Identify which cell holds the provided text, then report its [x, y] central coordinate. 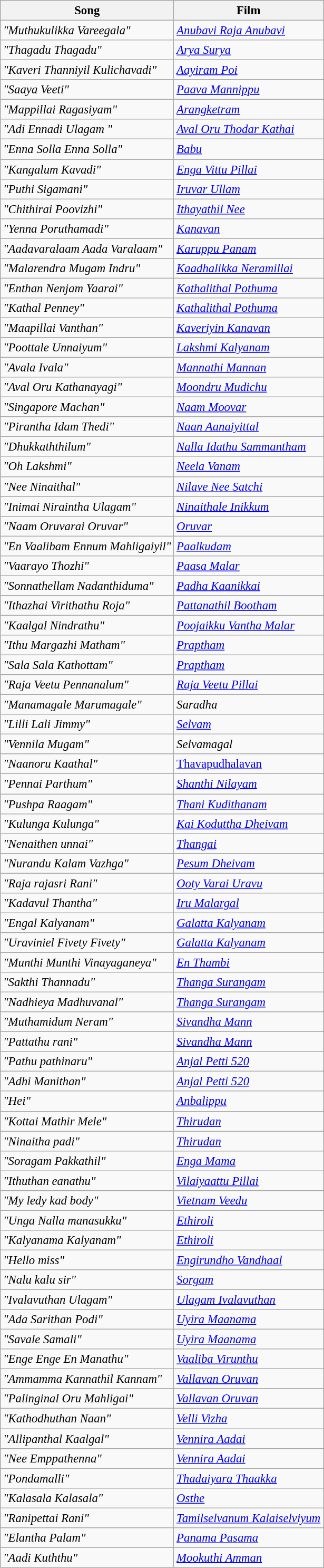
Selvam [249, 724]
"Enthan Nenjam Yaarai" [87, 288]
"Pennai Parthum" [87, 784]
Mannathi Mannan [249, 368]
"Adhi Manithan" [87, 1082]
Kai Koduttha Dheivam [249, 824]
"Ninaitha padi" [87, 1141]
Selvamagal [249, 744]
Thavapudhalavan [249, 764]
"Sakthi Thannadu" [87, 982]
"Enge Enge En Manathu" [87, 1359]
"Saaya Veeti" [87, 90]
"Nalu kalu sir" [87, 1280]
Ooty Varai Uravu [249, 883]
"Chithirai Poovizhi" [87, 209]
"Inimai Niraintha Ulagam" [87, 506]
Nilave Nee Satchi [249, 486]
Anubavi Raja Anubavi [249, 31]
"Ranipettai Rani" [87, 1518]
"Ammamma Kannathil Kannam" [87, 1379]
"Vaarayo Thozhi" [87, 566]
"Palinginal Oru Mahligai" [87, 1399]
"Nadhieya Madhuvanal" [87, 1002]
Neela Vanam [249, 467]
"Naanoru Kaathal" [87, 764]
Iru Malargal [249, 903]
"Pondamalli" [87, 1478]
"Pattathu rani" [87, 1042]
Ithayathil Nee [249, 209]
Kaadhalikka Neramillai [249, 269]
"Pathu pathinaru" [87, 1062]
"Elantha Palam" [87, 1538]
Babu [249, 149]
"Hello miss" [87, 1260]
"Ithazhai Virithathu Roja" [87, 606]
"Sonnathellam Nadanthiduma" [87, 586]
Panama Pasama [249, 1538]
Poojaikku Vantha Malar [249, 625]
Aval Oru Thodar Kathai [249, 129]
"Kottai Mathir Mele" [87, 1121]
"Kalasala Kalasala" [87, 1498]
"Engal Kalyanam" [87, 923]
Naan Aanaiyittal [249, 427]
Paava Mannippu [249, 90]
"Nenaithen unnai" [87, 844]
"Kalyanama Kalyanam" [87, 1240]
Raja Veetu Pillai [249, 685]
"Allipanthal Kaalgal" [87, 1439]
"Nee Ninaithal" [87, 486]
"Mappillai Ragasiyam" [87, 110]
Song [87, 11]
"Raja Veetu Pennanalum" [87, 685]
Paasa Malar [249, 566]
"Uraviniel Fivety Fivety" [87, 943]
Enga Mama [249, 1161]
"Singapore Machan" [87, 407]
"Nee Emppathenna" [87, 1458]
"Puthi Sigamani" [87, 189]
Moondru Mudichu [249, 387]
"Poottale Unnaiyum" [87, 348]
"My ledy kad body" [87, 1201]
Tamilselvanum Kalaiselviyum [249, 1518]
"Ithu Margazhi Matham" [87, 645]
Vilaiyaattu Pillai [249, 1181]
"Oh Lakshmi" [87, 467]
"Ivalavuthan Ulagam" [87, 1300]
Arya Surya [249, 50]
"Sala Sala Kathottam" [87, 665]
Aayiram Poi [249, 70]
"En Vaalibam Ennum Mahligaiyil" [87, 546]
Osthe [249, 1498]
"Vennila Mugam" [87, 744]
"Adi Ennadi Ulagam " [87, 129]
Ninaithale Inikkum [249, 506]
"Munthi Munthi Vinayaganeya" [87, 962]
Arangketram [249, 110]
Padha Kaanikkai [249, 586]
"Avala Ivala" [87, 368]
"Maapillai Vanthan" [87, 328]
"Malarendra Mugam Indru" [87, 269]
"Unga Nalla manasukku" [87, 1220]
"Kadavul Thantha" [87, 903]
"Soragam Pakkathil" [87, 1161]
"Kaalgal Nindrathu" [87, 625]
"Naam Oruvarai Oruvar" [87, 526]
"Hei" [87, 1102]
"Enna Solla Enna Solla" [87, 149]
"Lilli Lali Jimmy" [87, 724]
"Dhukkaththilum" [87, 447]
Velli Vizha [249, 1419]
"Pirantha Idam Thedi" [87, 427]
"Aval Oru Kathanayagi" [87, 387]
Engirundho Vandhaal [249, 1260]
Vaaliba Virunthu [249, 1359]
Iruvar Ullam [249, 189]
"Kaveri Thanniyil Kulichavadi" [87, 70]
"Ada Sarithan Podi" [87, 1320]
"Manamagale Marumagale" [87, 705]
"Muthukulikka Vareegala" [87, 31]
"Raja rajasri Rani" [87, 883]
Lakshmi Kalyanam [249, 348]
"Savale Samali" [87, 1340]
Saradha [249, 705]
"Yenna Poruthamadi" [87, 228]
"Nurandu Kalam Vazhga" [87, 863]
Nalla Idathu Sammantham [249, 447]
Anbalippu [249, 1102]
Pesum Dheivam [249, 863]
"Kulunga Kulunga" [87, 824]
Film [249, 11]
"Muthamidum Neram" [87, 1022]
Paalkudam [249, 546]
"Kangalum Kavadi" [87, 169]
Enga Vittu Pillai [249, 169]
Mookuthi Amman [249, 1557]
Thadaiyara Thaakka [249, 1478]
Thangai [249, 844]
"Kathal Penney" [87, 308]
Karuppu Panam [249, 248]
"Pushpa Raagam" [87, 804]
En Thambi [249, 962]
Kaveriyin Kanavan [249, 328]
"Aadi Kuththu" [87, 1557]
Shanthi Nilayam [249, 784]
"Thagadu Thagadu" [87, 50]
"Aadavaralaam Aada Varalaam" [87, 248]
Oruvar [249, 526]
Kanavan [249, 228]
Pattanathil Bootham [249, 606]
Thani Kudithanam [249, 804]
"Ithuthan eanathu" [87, 1181]
Ulagam Ivalavuthan [249, 1300]
Sorgam [249, 1280]
Vietnam Veedu [249, 1201]
Naam Moovar [249, 407]
"Kathodhuthan Naan" [87, 1419]
